Extract the (x, y) coordinate from the center of the cell holding the provided text.  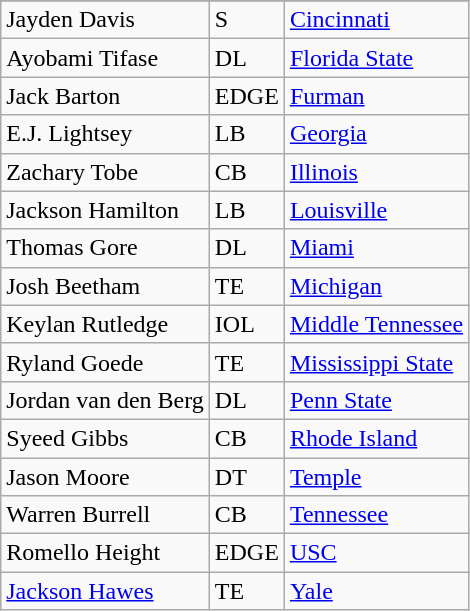
Ayobami Tifase (106, 58)
Illinois (376, 172)
Temple (376, 477)
Ryland Goede (106, 362)
Josh Beetham (106, 286)
Louisville (376, 210)
Thomas Gore (106, 248)
Michigan (376, 286)
Middle Tennessee (376, 324)
Warren Burrell (106, 515)
IOL (246, 324)
Miami (376, 248)
Penn State (376, 400)
E.J. Lightsey (106, 134)
Cincinnati (376, 20)
Georgia (376, 134)
Furman (376, 96)
Jordan van den Berg (106, 400)
DT (246, 477)
Yale (376, 591)
Romello Height (106, 553)
Jack Barton (106, 96)
Jason Moore (106, 477)
Jackson Hawes (106, 591)
Keylan Rutledge (106, 324)
Zachary Tobe (106, 172)
Florida State (376, 58)
Rhode Island (376, 438)
USC (376, 553)
Syeed Gibbs (106, 438)
Jayden Davis (106, 20)
Jackson Hamilton (106, 210)
S (246, 20)
Tennessee (376, 515)
Mississippi State (376, 362)
